Provide the (X, Y) coordinate of the cell's center where the given text is located.  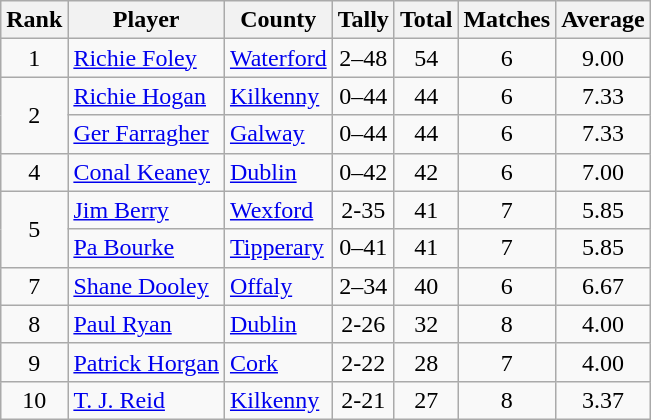
Tally (363, 20)
3.37 (604, 400)
Matches (507, 20)
Richie Hogan (146, 96)
10 (34, 400)
Paul Ryan (146, 324)
7.00 (604, 172)
Conal Keaney (146, 172)
2–34 (363, 286)
2-35 (363, 210)
40 (426, 286)
28 (426, 362)
2 (34, 115)
Galway (278, 134)
Jim Berry (146, 210)
Ger Farragher (146, 134)
Total (426, 20)
6.67 (604, 286)
2-26 (363, 324)
Player (146, 20)
0–42 (363, 172)
Pa Bourke (146, 248)
Wexford (278, 210)
Tipperary (278, 248)
Waterford (278, 58)
9 (34, 362)
County (278, 20)
2-22 (363, 362)
Patrick Horgan (146, 362)
Shane Dooley (146, 286)
5 (34, 229)
Offaly (278, 286)
Rank (34, 20)
2-21 (363, 400)
4 (34, 172)
1 (34, 58)
9.00 (604, 58)
32 (426, 324)
Richie Foley (146, 58)
T. J. Reid (146, 400)
54 (426, 58)
0–41 (363, 248)
2–48 (363, 58)
27 (426, 400)
42 (426, 172)
Average (604, 20)
Cork (278, 362)
